Return (x, y) of the center of cell containing provided text 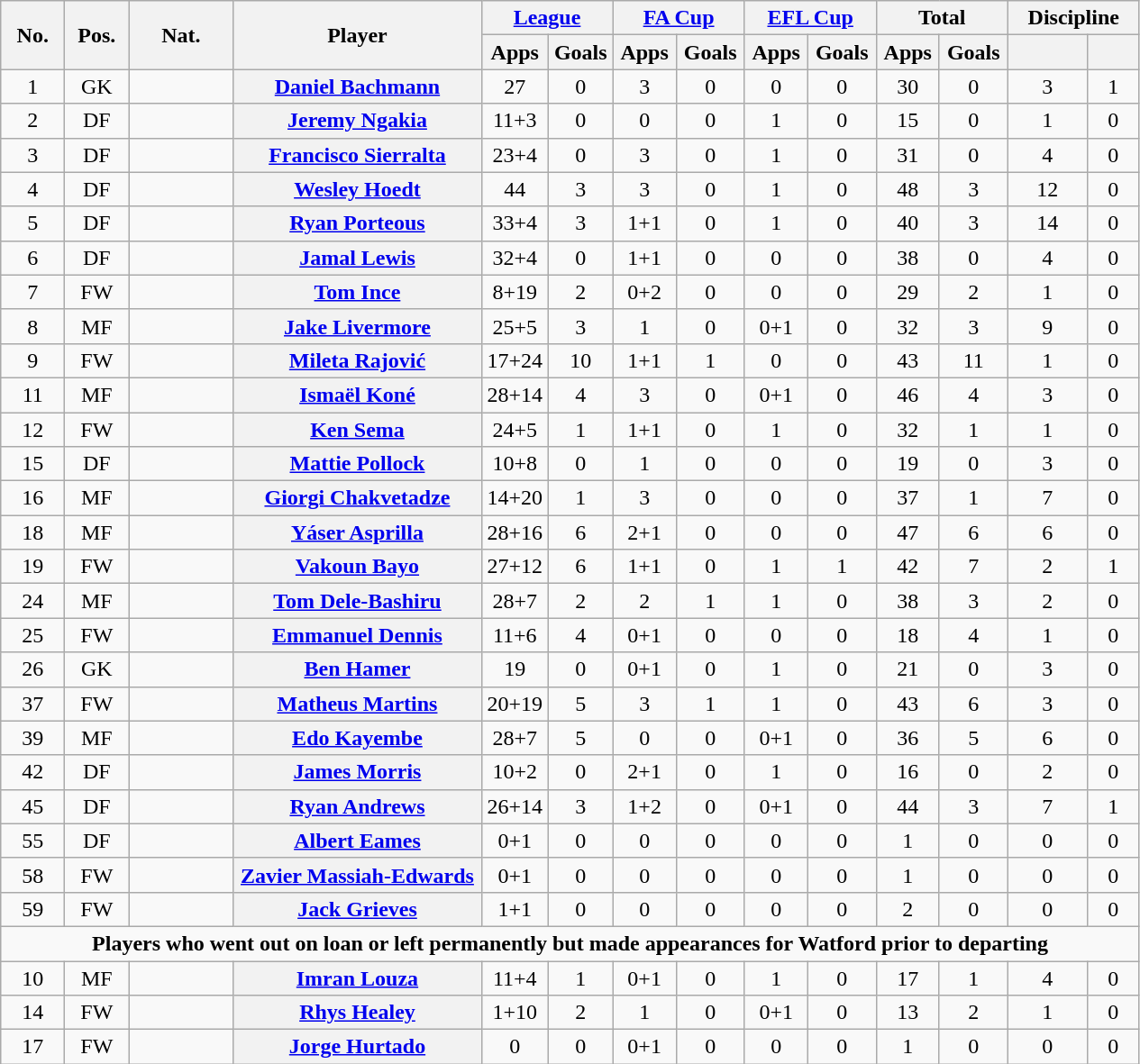
Jack Grieves (357, 909)
33+4 (515, 223)
30 (907, 86)
24 (32, 601)
Ryan Andrews (357, 806)
James Morris (357, 772)
No. (32, 35)
28+16 (515, 532)
8+19 (515, 292)
Player (357, 35)
0+2 (644, 292)
59 (32, 909)
Yáser Asprilla (357, 532)
Zavier Massiah-Edwards (357, 875)
32+4 (515, 258)
Matheus Martins (357, 704)
1+10 (515, 1013)
Ken Sema (357, 430)
Rhys Healey (357, 1013)
47 (907, 532)
8 (32, 326)
20+19 (515, 704)
10+8 (515, 464)
Jorge Hurtado (357, 1047)
25 (32, 635)
29 (907, 292)
17+24 (515, 360)
Total (942, 18)
13 (907, 1013)
10+2 (515, 772)
Imran Louza (357, 978)
45 (32, 806)
FA Cup (679, 18)
11+3 (515, 121)
Players who went out on loan or left permanently but made appearances for Watford prior to departing (570, 943)
Ben Hamer (357, 669)
Edo Kayembe (357, 738)
26 (32, 669)
27 (515, 86)
23+4 (515, 155)
Daniel Bachmann (357, 86)
Nat. (181, 35)
46 (907, 395)
Albert Eames (357, 841)
1+2 (644, 806)
Emmanuel Dennis (357, 635)
36 (907, 738)
Mileta Rajović (357, 360)
Tom Ince (357, 292)
Pos. (97, 35)
26+14 (515, 806)
Francisco Sierralta (357, 155)
48 (907, 189)
Jake Livermore (357, 326)
League (547, 18)
58 (32, 875)
Mattie Pollock (357, 464)
31 (907, 155)
11+4 (515, 978)
Giorgi Chakvetadze (357, 498)
Discipline (1073, 18)
39 (32, 738)
25+5 (515, 326)
Tom Dele-Bashiru (357, 601)
11+6 (515, 635)
Jamal Lewis (357, 258)
14+20 (515, 498)
Vakoun Bayo (357, 567)
Jeremy Ngakia (357, 121)
24+5 (515, 430)
28+14 (515, 395)
EFL Cup (810, 18)
Ryan Porteous (357, 223)
Ismaël Koné (357, 395)
55 (32, 841)
27+12 (515, 567)
21 (907, 669)
40 (907, 223)
Wesley Hoedt (357, 189)
